Return [x, y] of the center of cell containing provided text 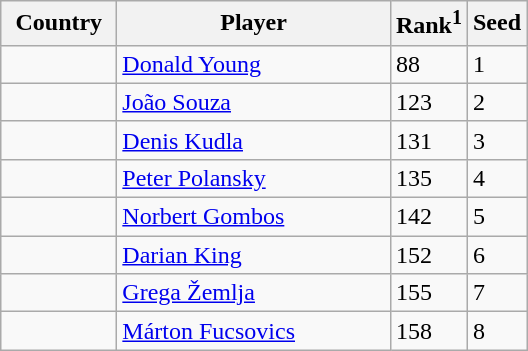
Darian King [254, 255]
Donald Young [254, 64]
Denis Kudla [254, 140]
8 [496, 331]
3 [496, 140]
131 [428, 140]
152 [428, 255]
7 [496, 293]
88 [428, 64]
Norbert Gombos [254, 217]
Player [254, 24]
1 [496, 64]
4 [496, 178]
155 [428, 293]
135 [428, 178]
158 [428, 331]
Country [59, 24]
Grega Žemlja [254, 293]
123 [428, 102]
2 [496, 102]
João Souza [254, 102]
5 [496, 217]
Seed [496, 24]
142 [428, 217]
6 [496, 255]
Márton Fucsovics [254, 331]
Peter Polansky [254, 178]
Rank1 [428, 24]
